For the text-containing cell, return its midpoint in [X, Y] coordinate format. 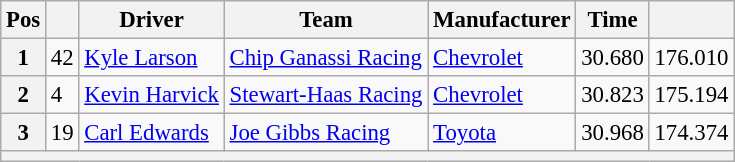
2 [24, 95]
1 [24, 58]
Pos [24, 20]
3 [24, 133]
Team [326, 20]
Stewart-Haas Racing [326, 95]
Carl Edwards [152, 133]
4 [62, 95]
Joe Gibbs Racing [326, 133]
19 [62, 133]
176.010 [692, 58]
30.680 [612, 58]
Toyota [502, 133]
30.823 [612, 95]
Chip Ganassi Racing [326, 58]
Manufacturer [502, 20]
Kyle Larson [152, 58]
Time [612, 20]
Kevin Harvick [152, 95]
175.194 [692, 95]
Driver [152, 20]
174.374 [692, 133]
30.968 [612, 133]
42 [62, 58]
